Scan for the cell matching the given text and deliver its [x, y] coordinate at center. 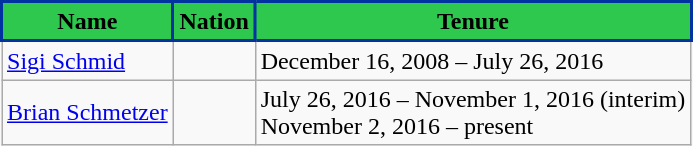
Nation [214, 22]
Name [88, 22]
Tenure [473, 22]
December 16, 2008 – July 26, 2016 [473, 60]
July 26, 2016 – November 1, 2016 (interim) November 2, 2016 – present [473, 112]
Sigi Schmid [88, 60]
Brian Schmetzer [88, 112]
